Return the [x, y] coordinate for the center point of the cell that contains the specified text.  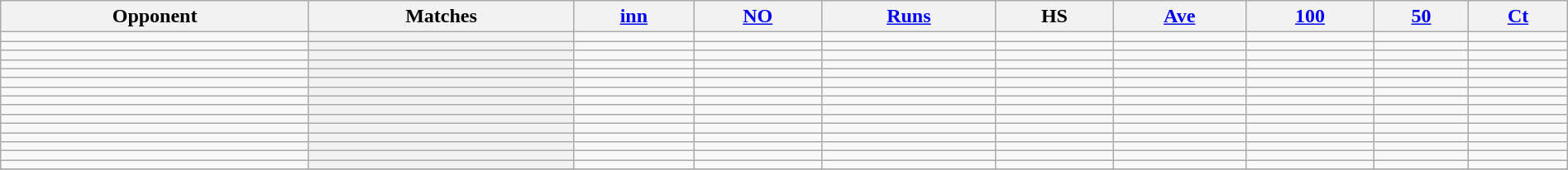
HS [1054, 17]
50 [1421, 17]
100 [1310, 17]
Runs [908, 17]
Ct [1518, 17]
Ave [1179, 17]
Opponent [155, 17]
inn [634, 17]
NO [758, 17]
Matches [441, 17]
